Extract the (x, y) coordinate from the center of the cell holding the provided text.  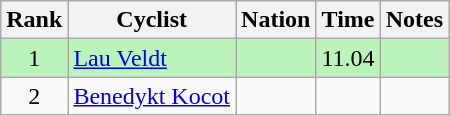
Rank (34, 20)
Benedykt Kocot (152, 96)
2 (34, 96)
Time (348, 20)
Nation (276, 20)
Lau Veldt (152, 58)
1 (34, 58)
Notes (414, 20)
Cyclist (152, 20)
11.04 (348, 58)
